Search for the cell housing the specified text and yield its [X, Y] center coordinate. 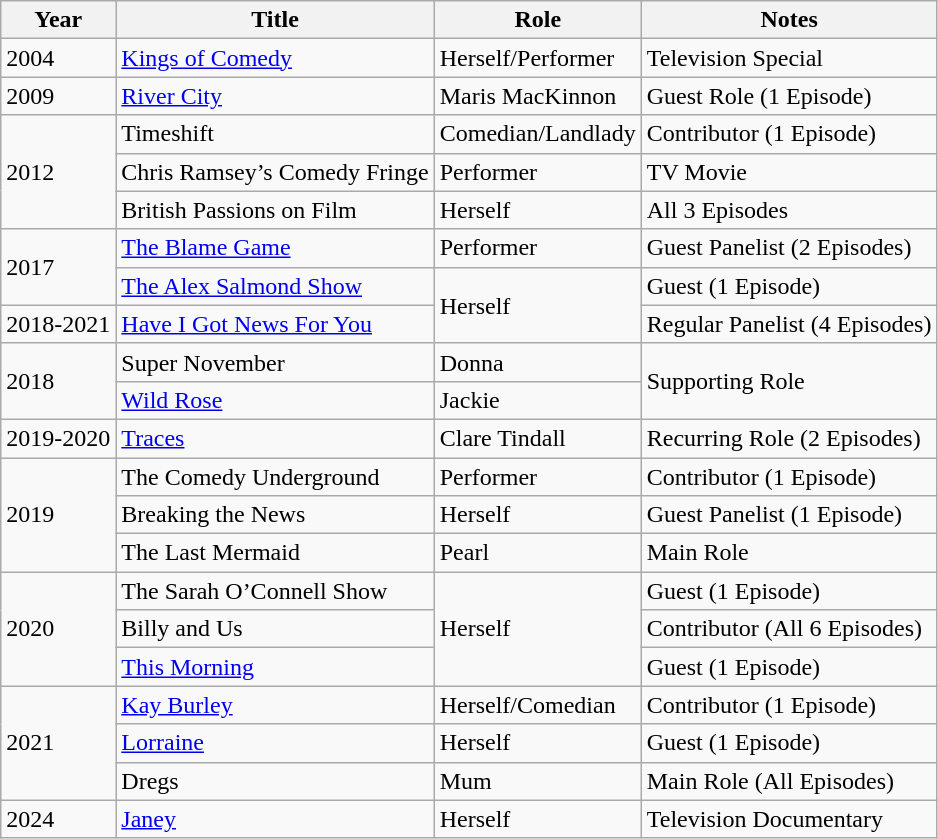
The Last Mermaid [275, 553]
2018 [58, 381]
Supporting Role [789, 381]
Herself/Comedian [538, 705]
2004 [58, 58]
2024 [58, 819]
Year [58, 20]
Main Role [789, 553]
Notes [789, 20]
Main Role (All Episodes) [789, 781]
TV Movie [789, 172]
Jackie [538, 400]
Contributor (All 6 Episodes) [789, 629]
Regular Panelist (4 Episodes) [789, 324]
Kay Burley [275, 705]
2009 [58, 96]
This Morning [275, 667]
Chris Ramsey’s Comedy Fringe [275, 172]
All 3 Episodes [789, 210]
Guest Panelist (1 Episode) [789, 515]
Kings of Comedy [275, 58]
Mum [538, 781]
2012 [58, 172]
The Blame Game [275, 248]
2020 [58, 629]
Title [275, 20]
2019-2020 [58, 438]
The Sarah O’Connell Show [275, 591]
2017 [58, 267]
Television Special [789, 58]
Dregs [275, 781]
River City [275, 96]
The Alex Salmond Show [275, 286]
Super November [275, 362]
Recurring Role (2 Episodes) [789, 438]
Guest Role (1 Episode) [789, 96]
British Passions on Film [275, 210]
Donna [538, 362]
Herself/Performer [538, 58]
2019 [58, 515]
Janey [275, 819]
The Comedy Underground [275, 477]
Maris MacKinnon [538, 96]
Lorraine [275, 743]
Comedian/Landlady [538, 134]
Clare Tindall [538, 438]
Wild Rose [275, 400]
Television Documentary [789, 819]
Timeshift [275, 134]
Breaking the News [275, 515]
Have I Got News For You [275, 324]
2021 [58, 743]
Traces [275, 438]
Billy and Us [275, 629]
Role [538, 20]
Pearl [538, 553]
Guest Panelist (2 Episodes) [789, 248]
2018-2021 [58, 324]
